Return (X, Y) of the center of cell containing provided text 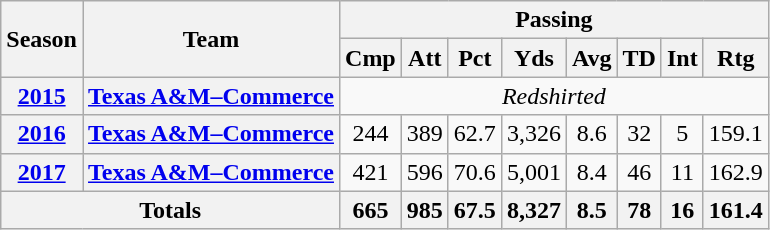
2015 (42, 96)
Passing (554, 20)
Yds (534, 58)
Rtg (736, 58)
421 (371, 172)
3,326 (534, 134)
Att (424, 58)
2016 (42, 134)
Redshirted (554, 96)
11 (682, 172)
Team (210, 39)
67.5 (474, 210)
665 (371, 210)
389 (424, 134)
159.1 (736, 134)
78 (639, 210)
Pct (474, 58)
162.9 (736, 172)
46 (639, 172)
Avg (592, 58)
596 (424, 172)
62.7 (474, 134)
Int (682, 58)
16 (682, 210)
985 (424, 210)
8.6 (592, 134)
TD (639, 58)
2017 (42, 172)
8,327 (534, 210)
32 (639, 134)
Season (42, 39)
161.4 (736, 210)
8.4 (592, 172)
244 (371, 134)
70.6 (474, 172)
8.5 (592, 210)
5,001 (534, 172)
Totals (170, 210)
5 (682, 134)
Cmp (371, 58)
